Capture the cell that displays the provided text and extract its (x, y) central coordinate. 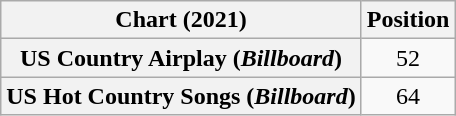
52 (408, 58)
64 (408, 96)
US Hot Country Songs (Billboard) (181, 96)
US Country Airplay (Billboard) (181, 58)
Chart (2021) (181, 20)
Position (408, 20)
